From the cell containing the given text, extract its center point as (X, Y) coordinate. 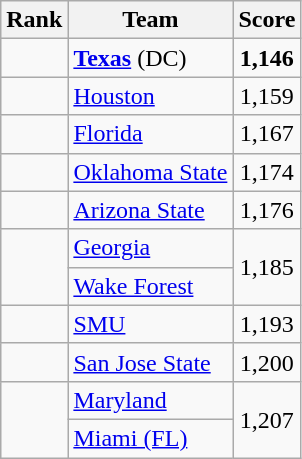
Houston (150, 96)
1,174 (267, 172)
1,200 (267, 362)
Team (150, 20)
Score (267, 20)
Florida (150, 134)
1,167 (267, 134)
Maryland (150, 400)
1,146 (267, 58)
1,193 (267, 324)
Oklahoma State (150, 172)
San Jose State (150, 362)
Rank (34, 20)
1,185 (267, 267)
Georgia (150, 248)
Miami (FL) (150, 438)
1,176 (267, 210)
Wake Forest (150, 286)
1,207 (267, 419)
SMU (150, 324)
1,159 (267, 96)
Texas (DC) (150, 58)
Arizona State (150, 210)
